Detect which cell encompasses the target text, then output its [x, y] center coordinate. 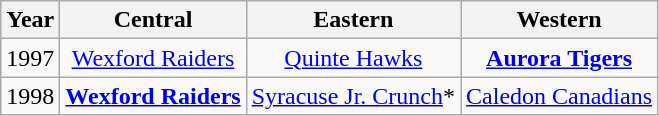
1997 [30, 58]
1998 [30, 96]
Central [153, 20]
Caledon Canadians [560, 96]
Aurora Tigers [560, 58]
Syracuse Jr. Crunch* [353, 96]
Quinte Hawks [353, 58]
Western [560, 20]
Eastern [353, 20]
Year [30, 20]
